Find where the given text appears and provide that cell's center as (x, y) coordinate. 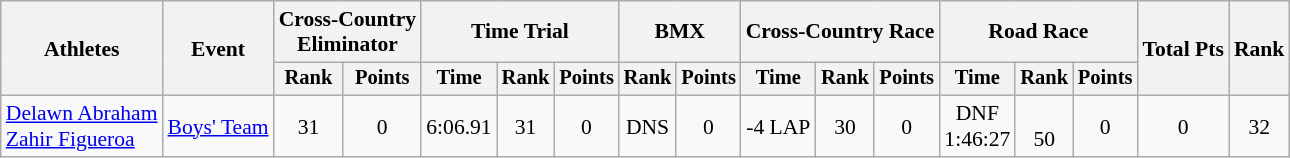
BMX (680, 32)
Event (218, 48)
Time Trial (520, 32)
6:06.91 (458, 126)
DNS (648, 126)
DNF1:46:27 (977, 126)
50 (1044, 126)
Athletes (82, 48)
Cross-Country Race (840, 32)
Delawn AbrahamZahir Figueroa (82, 126)
Road Race (1038, 32)
30 (845, 126)
Total Pts (1183, 48)
Boys' Team (218, 126)
-4 LAP (778, 126)
Cross-CountryEliminator (348, 32)
32 (1260, 126)
